From the cell containing the given text, extract its center point as (x, y) coordinate. 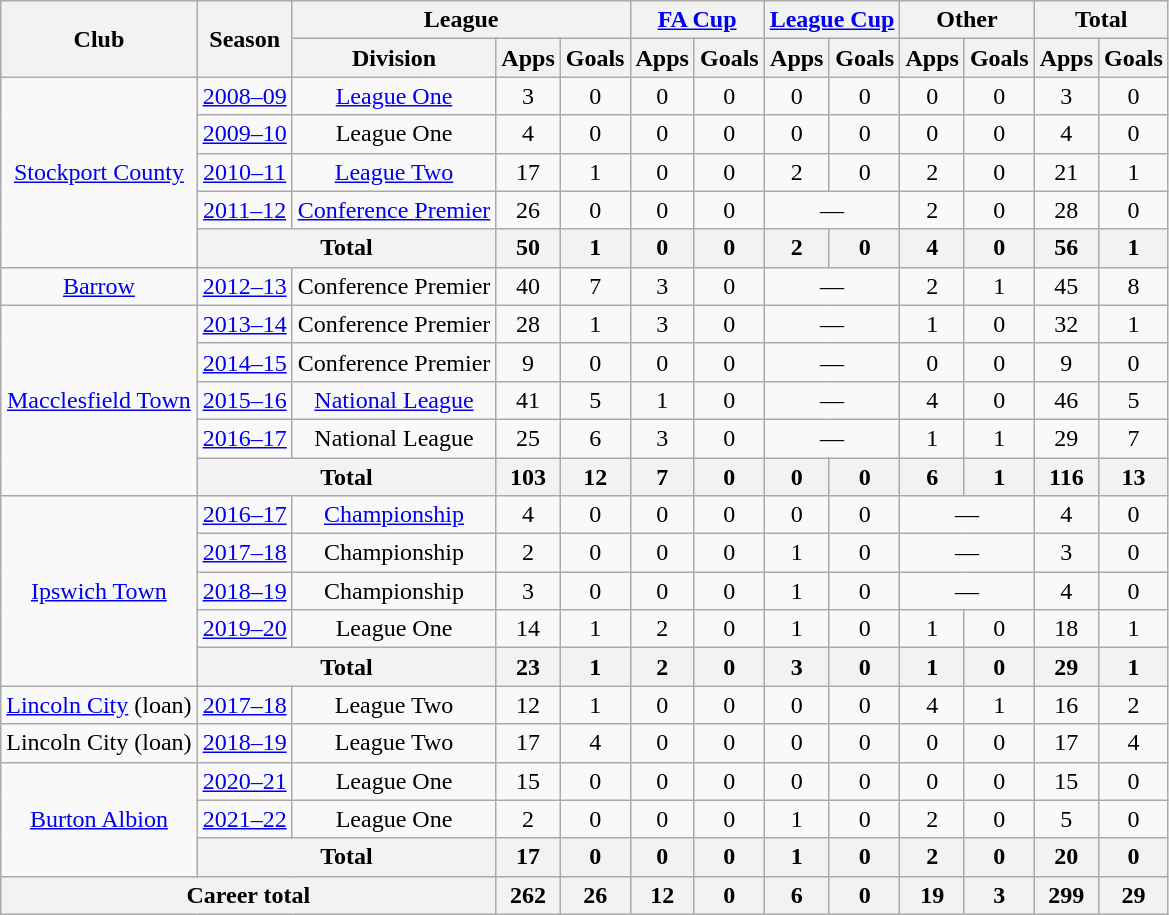
116 (1066, 477)
2015–16 (244, 400)
299 (1066, 895)
Barrow (99, 286)
45 (1066, 286)
262 (528, 895)
19 (932, 895)
League (461, 20)
32 (1066, 324)
46 (1066, 400)
20 (1066, 857)
2014–15 (244, 362)
103 (528, 477)
2012–13 (244, 286)
18 (1066, 629)
41 (528, 400)
Division (394, 58)
Ipswich Town (99, 591)
2020–21 (244, 781)
Burton Albion (99, 819)
2008–09 (244, 96)
2011–12 (244, 210)
56 (1066, 248)
13 (1134, 477)
2013–14 (244, 324)
2021–22 (244, 819)
2009–10 (244, 134)
2010–11 (244, 172)
50 (528, 248)
2019–20 (244, 629)
Career total (248, 895)
Other (967, 20)
Macclesfield Town (99, 400)
23 (528, 667)
League Cup (832, 20)
Club (99, 39)
40 (528, 286)
8 (1134, 286)
Stockport County (99, 172)
FA Cup (697, 20)
21 (1066, 172)
Season (244, 39)
14 (528, 629)
25 (528, 438)
16 (1066, 705)
